Locate the cell with the specified text and output its [X, Y] center coordinate. 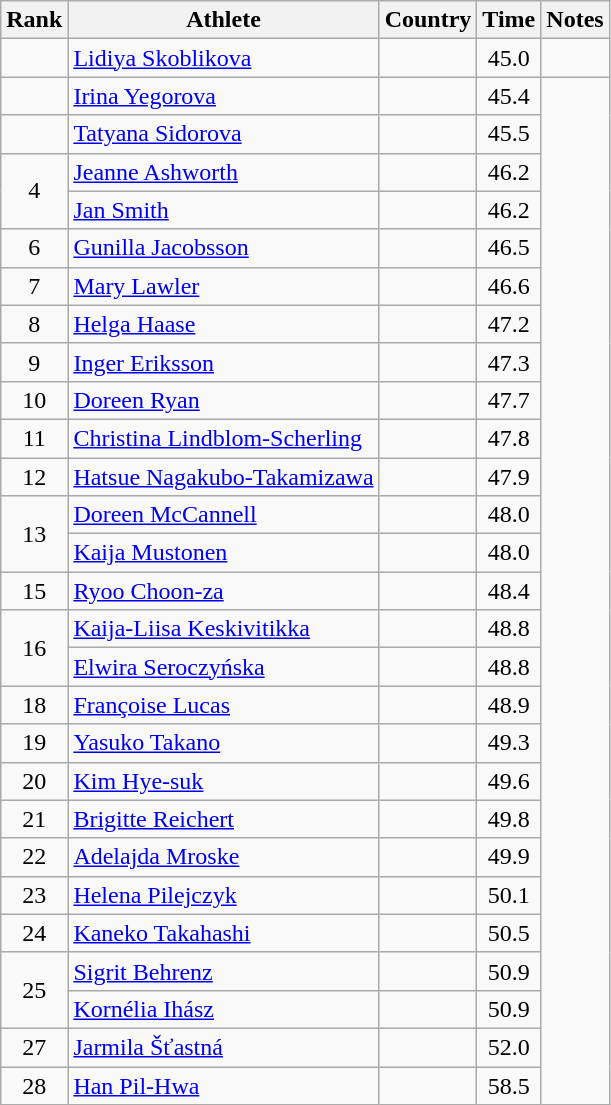
Athlete [224, 20]
50.1 [509, 895]
13 [34, 534]
45.0 [509, 58]
Hatsue Nagakubo-Takamizawa [224, 477]
45.5 [509, 134]
52.0 [509, 1047]
Helga Haase [224, 324]
46.6 [509, 286]
49.8 [509, 819]
Brigitte Reichert [224, 819]
Helena Pilejczyk [224, 895]
6 [34, 248]
47.8 [509, 438]
47.2 [509, 324]
Doreen Ryan [224, 400]
46.5 [509, 248]
Yasuko Takano [224, 743]
Jan Smith [224, 210]
58.5 [509, 1085]
47.7 [509, 400]
Kaneko Takahashi [224, 933]
22 [34, 857]
50.5 [509, 933]
20 [34, 781]
7 [34, 286]
47.3 [509, 362]
8 [34, 324]
Jarmila Šťastná [224, 1047]
Sigrit Behrenz [224, 971]
Adelajda Mroske [224, 857]
Françoise Lucas [224, 705]
Country [428, 20]
Gunilla Jacobsson [224, 248]
Han Pil-Hwa [224, 1085]
48.9 [509, 705]
25 [34, 990]
Kim Hye-suk [224, 781]
24 [34, 933]
Notes [575, 20]
Jeanne Ashworth [224, 172]
9 [34, 362]
49.3 [509, 743]
Time [509, 20]
47.9 [509, 477]
48.4 [509, 591]
18 [34, 705]
Inger Eriksson [224, 362]
28 [34, 1085]
Kaija-Liisa Keskivitikka [224, 629]
45.4 [509, 96]
Doreen McCannell [224, 515]
16 [34, 648]
Kaija Mustonen [224, 553]
Kornélia Ihász [224, 1009]
Tatyana Sidorova [224, 134]
Rank [34, 20]
Lidiya Skoblikova [224, 58]
23 [34, 895]
49.9 [509, 857]
21 [34, 819]
49.6 [509, 781]
11 [34, 438]
Ryoo Choon-za [224, 591]
Elwira Seroczyńska [224, 667]
12 [34, 477]
Mary Lawler [224, 286]
4 [34, 191]
Christina Lindblom-Scherling [224, 438]
10 [34, 400]
15 [34, 591]
27 [34, 1047]
19 [34, 743]
Irina Yegorova [224, 96]
